Provide the [x, y] coordinate of the cell's center where the given text is located.  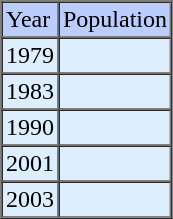
1979 [30, 56]
Population [114, 20]
1990 [30, 128]
Year [30, 20]
2003 [30, 200]
2001 [30, 164]
1983 [30, 92]
